Identify which cell holds the provided text, then report its (X, Y) central coordinate. 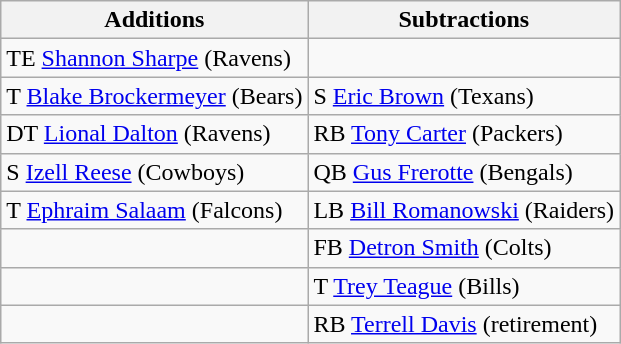
S Eric Brown (Texans) (464, 96)
LB Bill Romanowski (Raiders) (464, 210)
S Izell Reese (Cowboys) (154, 172)
DT Lional Dalton (Ravens) (154, 134)
FB Detron Smith (Colts) (464, 248)
Additions (154, 20)
RB Tony Carter (Packers) (464, 134)
T Ephraim Salaam (Falcons) (154, 210)
QB Gus Frerotte (Bengals) (464, 172)
TE Shannon Sharpe (Ravens) (154, 58)
T Trey Teague (Bills) (464, 286)
T Blake Brockermeyer (Bears) (154, 96)
Subtractions (464, 20)
RB Terrell Davis (retirement) (464, 324)
